Return the [x, y] coordinate for the center point of the cell that contains the specified text.  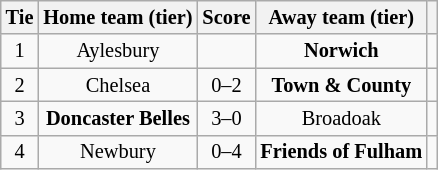
1 [20, 51]
Norwich [341, 51]
Broadoak [341, 118]
0–4 [226, 152]
2 [20, 85]
Home team (tier) [118, 17]
Tie [20, 17]
Score [226, 17]
4 [20, 152]
Newbury [118, 152]
Aylesbury [118, 51]
Away team (tier) [341, 17]
Doncaster Belles [118, 118]
Town & County [341, 85]
Chelsea [118, 85]
3–0 [226, 118]
3 [20, 118]
0–2 [226, 85]
Friends of Fulham [341, 152]
